Identify which cell holds the provided text, then report its (X, Y) central coordinate. 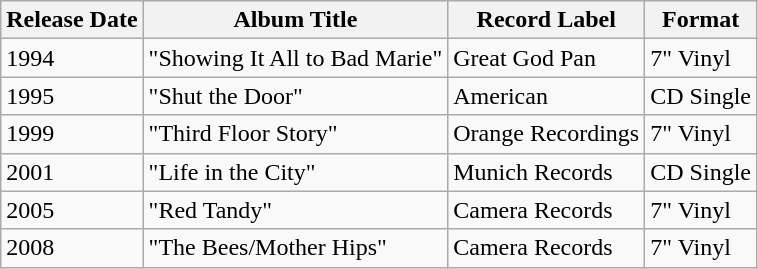
Record Label (546, 20)
Great God Pan (546, 58)
Munich Records (546, 172)
Orange Recordings (546, 134)
Album Title (296, 20)
"Showing It All to Bad Marie" (296, 58)
1999 (72, 134)
"The Bees/Mother Hips" (296, 248)
2001 (72, 172)
"Shut the Door" (296, 96)
"Red Tandy" (296, 210)
2008 (72, 248)
American (546, 96)
"Life in the City" (296, 172)
1994 (72, 58)
2005 (72, 210)
Format (701, 20)
Release Date (72, 20)
1995 (72, 96)
"Third Floor Story" (296, 134)
